Provide the (X, Y) coordinate of the cell's center where the given text is located.  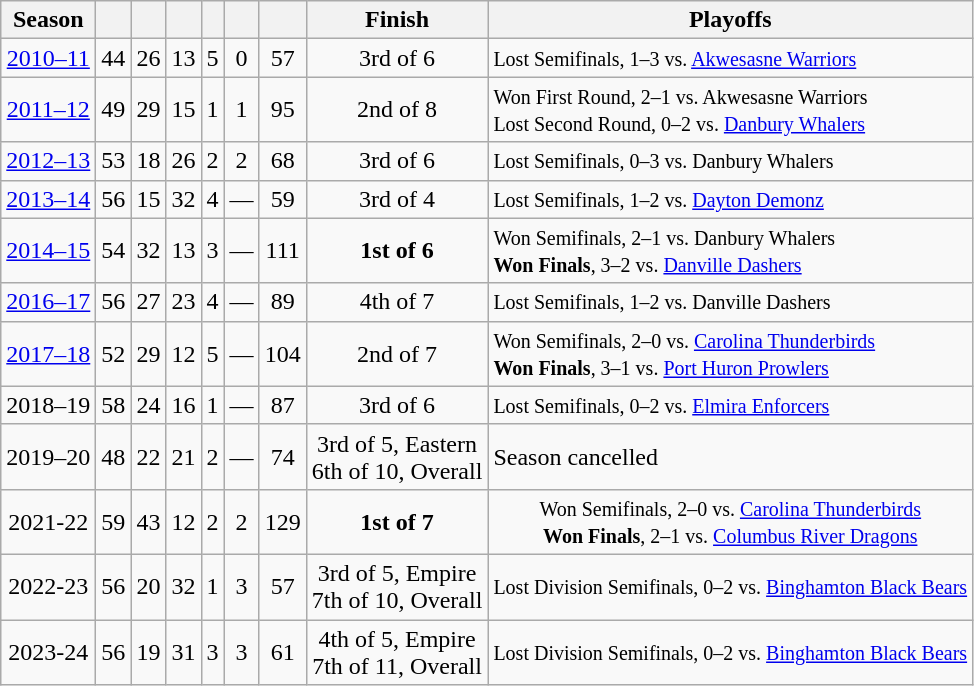
3rd of 5, Empire7th of 10, Overall (397, 586)
68 (282, 161)
49 (114, 110)
129 (282, 522)
95 (282, 110)
Season (48, 20)
2nd of 7 (397, 354)
104 (282, 354)
61 (282, 652)
3rd of 5, Eastern6th of 10, Overall (397, 456)
2023-24 (48, 652)
31 (184, 652)
4th of 5, Empire7th of 11, Overall (397, 652)
2017–18 (48, 354)
Lost Semifinals, 1–2 vs. Danville Dashers (730, 302)
18 (148, 161)
2014–15 (48, 250)
Won First Round, 2–1 vs. Akwesasne WarriorsLost Second Round, 0–2 vs. Danbury Whalers (730, 110)
27 (148, 302)
87 (282, 405)
Playoffs (730, 20)
53 (114, 161)
Season cancelled (730, 456)
Lost Semifinals, 1–2 vs. Dayton Demonz (730, 199)
Lost Semifinals, 1–3 vs. Akwesasne Warriors (730, 58)
54 (114, 250)
Finish (397, 20)
43 (148, 522)
3rd of 4 (397, 199)
19 (148, 652)
21 (184, 456)
2018–19 (48, 405)
2016–17 (48, 302)
Lost Semifinals, 0–2 vs. Elmira Enforcers (730, 405)
24 (148, 405)
22 (148, 456)
2022-23 (48, 586)
4th of 7 (397, 302)
44 (114, 58)
0 (242, 58)
16 (184, 405)
2010–11 (48, 58)
1st of 7 (397, 522)
2021-22 (48, 522)
111 (282, 250)
2011–12 (48, 110)
52 (114, 354)
Won Semifinals, 2–0 vs. Carolina ThunderbirdsWon Finals, 3–1 vs. Port Huron Prowlers (730, 354)
Won Semifinals, 2–1 vs. Danbury WhalersWon Finals, 3–2 vs. Danville Dashers (730, 250)
58 (114, 405)
23 (184, 302)
1st of 6 (397, 250)
48 (114, 456)
2nd of 8 (397, 110)
89 (282, 302)
Won Semifinals, 2–0 vs. Carolina ThunderbirdsWon Finals, 2–1 vs. Columbus River Dragons (730, 522)
20 (148, 586)
2013–14 (48, 199)
2019–20 (48, 456)
Lost Semifinals, 0–3 vs. Danbury Whalers (730, 161)
74 (282, 456)
2012–13 (48, 161)
